Identify which cell holds the provided text, then report its [X, Y] central coordinate. 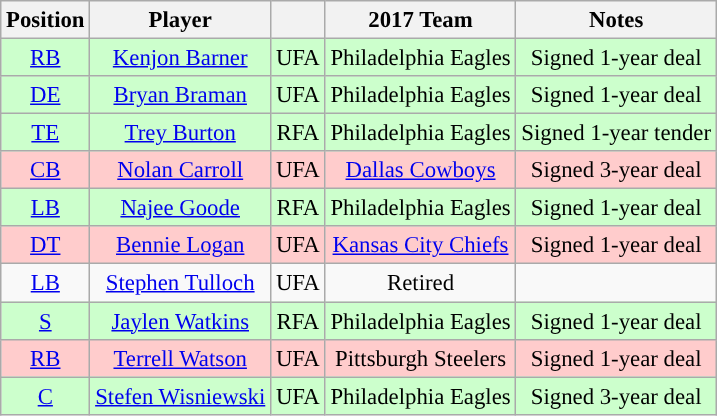
TE [46, 133]
Player [180, 20]
DT [46, 245]
Pittsburgh Steelers [420, 358]
2017 Team [420, 20]
S [46, 321]
Terrell Watson [180, 358]
Kenjon Barner [180, 58]
CB [46, 170]
Trey Burton [180, 133]
Dallas Cowboys [420, 170]
Jaylen Watkins [180, 321]
DE [46, 95]
C [46, 396]
Notes [616, 20]
Stephen Tulloch [180, 283]
Nolan Carroll [180, 170]
Bennie Logan [180, 245]
Signed 1-year tender [616, 133]
Najee Goode [180, 208]
Stefen Wisniewski [180, 396]
Retired [420, 283]
Bryan Braman [180, 95]
Kansas City Chiefs [420, 245]
Position [46, 20]
